Return the [X, Y] coordinate for the center point of the cell that contains the specified text.  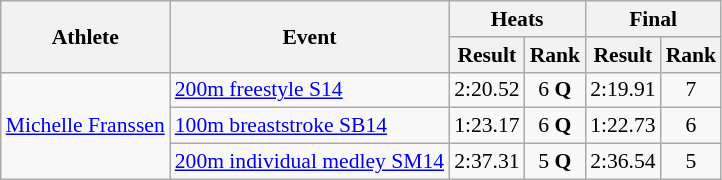
200m individual medley SM14 [310, 162]
1:23.17 [486, 126]
2:36.54 [622, 162]
Final [653, 19]
2:20.52 [486, 90]
5 [692, 162]
2:19.91 [622, 90]
Athlete [86, 36]
200m freestyle S14 [310, 90]
2:37.31 [486, 162]
Heats [517, 19]
Event [310, 36]
100m breaststroke SB14 [310, 126]
5 Q [556, 162]
6 [692, 126]
7 [692, 90]
1:22.73 [622, 126]
Michelle Franssen [86, 126]
